For the text-containing cell, return its midpoint in (x, y) coordinate format. 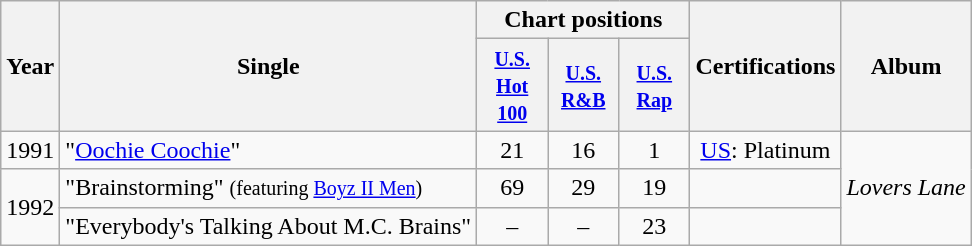
Album (906, 66)
Certifications (766, 66)
23 (654, 226)
US: Platinum (766, 150)
"Everybody's Talking About M.C. Brains" (268, 226)
16 (584, 150)
"Oochie Coochie" (268, 150)
U.S. R&B (584, 85)
19 (654, 188)
U.S. Hot 100 (512, 85)
29 (584, 188)
1991 (30, 150)
21 (512, 150)
Lovers Lane (906, 188)
69 (512, 188)
"Brainstorming" (featuring Boyz II Men) (268, 188)
Year (30, 66)
Single (268, 66)
U.S. Rap (654, 85)
1992 (30, 207)
Chart positions (584, 20)
1 (654, 150)
